Capture the cell that displays the provided text and extract its (x, y) central coordinate. 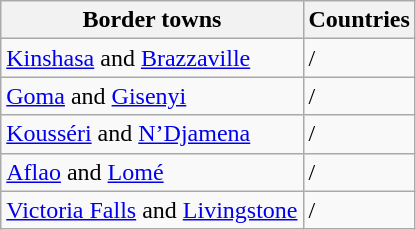
Kousséri and N’Djamena (152, 134)
Goma and Gisenyi (152, 96)
Border towns (152, 20)
Aflao and Lomé (152, 172)
Kinshasa and Brazzaville (152, 58)
Victoria Falls and Livingstone (152, 210)
Countries (359, 20)
